Determine the [x, y] coordinate at the center of the cell enclosing the given text.  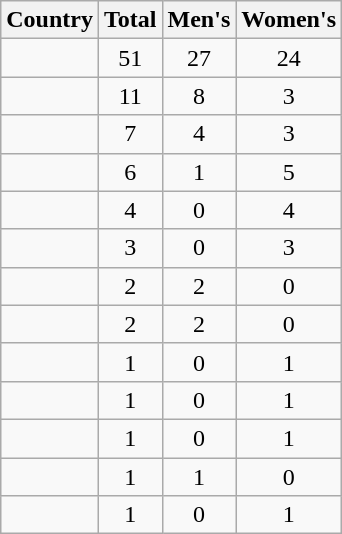
Women's [289, 20]
11 [130, 96]
8 [199, 96]
6 [130, 172]
5 [289, 172]
Men's [199, 20]
7 [130, 134]
27 [199, 58]
Total [130, 20]
Country [50, 20]
24 [289, 58]
51 [130, 58]
